Search for the cell housing the specified text and yield its [x, y] center coordinate. 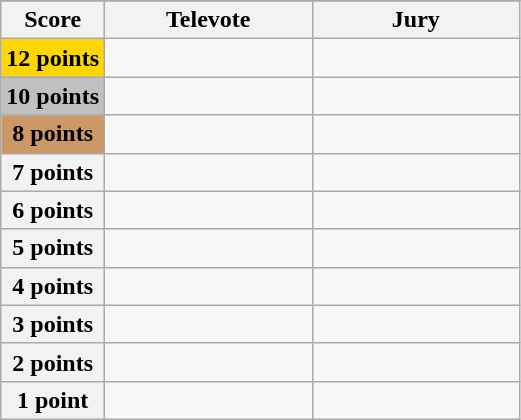
4 points [53, 286]
6 points [53, 210]
Jury [416, 20]
8 points [53, 134]
1 point [53, 400]
Televote [209, 20]
7 points [53, 172]
12 points [53, 58]
Score [53, 20]
3 points [53, 324]
2 points [53, 362]
5 points [53, 248]
10 points [53, 96]
